Extract the [X, Y] coordinate from the center of the cell holding the provided text.  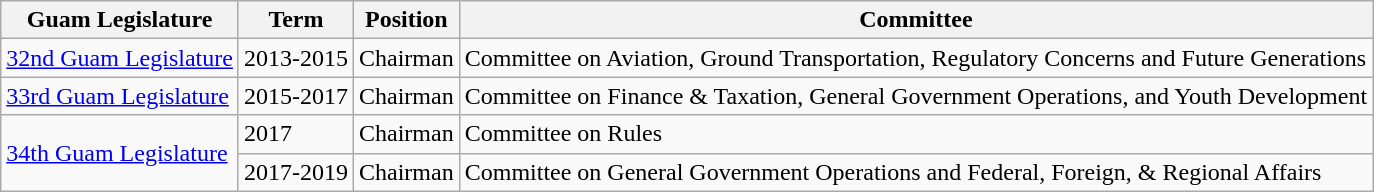
Committee on Finance & Taxation, General Government Operations, and Youth Development [916, 96]
Position [406, 20]
33rd Guam Legislature [120, 96]
2017-2019 [296, 172]
Committee on General Government Operations and Federal, Foreign, & Regional Affairs [916, 172]
32nd Guam Legislature [120, 58]
Term [296, 20]
Committee on Rules [916, 134]
2015-2017 [296, 96]
34th Guam Legislature [120, 153]
2013-2015 [296, 58]
Guam Legislature [120, 20]
Committee [916, 20]
2017 [296, 134]
Committee on Aviation, Ground Transportation, Regulatory Concerns and Future Generations [916, 58]
